Output the [X, Y] coordinate of the center of the cell containing the given text.  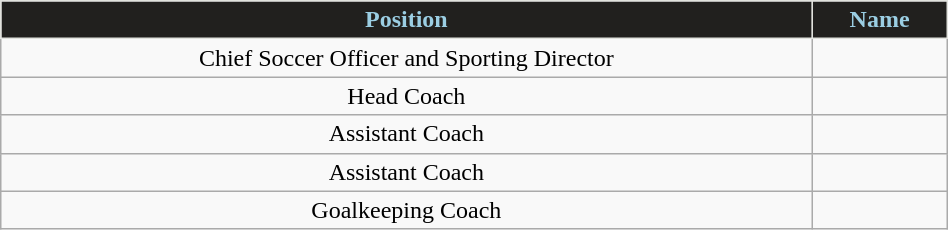
Goalkeeping Coach [406, 210]
Name [880, 20]
Chief Soccer Officer and Sporting Director [406, 58]
Head Coach [406, 96]
Position [406, 20]
